Extract the (X, Y) coordinate from the center of the cell holding the provided text.  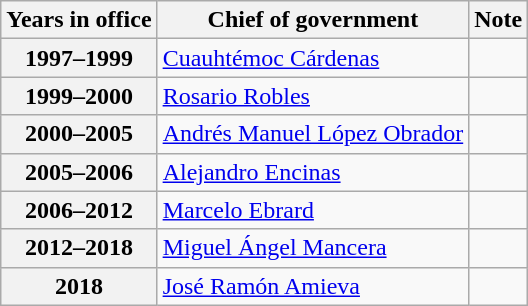
Andrés Manuel López Obrador (313, 134)
Miguel Ángel Mancera (313, 248)
2005–2006 (79, 172)
Rosario Robles (313, 96)
Note (498, 20)
Alejandro Encinas (313, 172)
2000–2005 (79, 134)
Cuauhtémoc Cárdenas (313, 58)
2018 (79, 286)
Marcelo Ebrard (313, 210)
2006–2012 (79, 210)
José Ramón Amieva (313, 286)
1999–2000 (79, 96)
Years in office (79, 20)
2012–2018 (79, 248)
1997–1999 (79, 58)
Chief of government (313, 20)
